Output the (X, Y) coordinate of the center of the cell containing the given text.  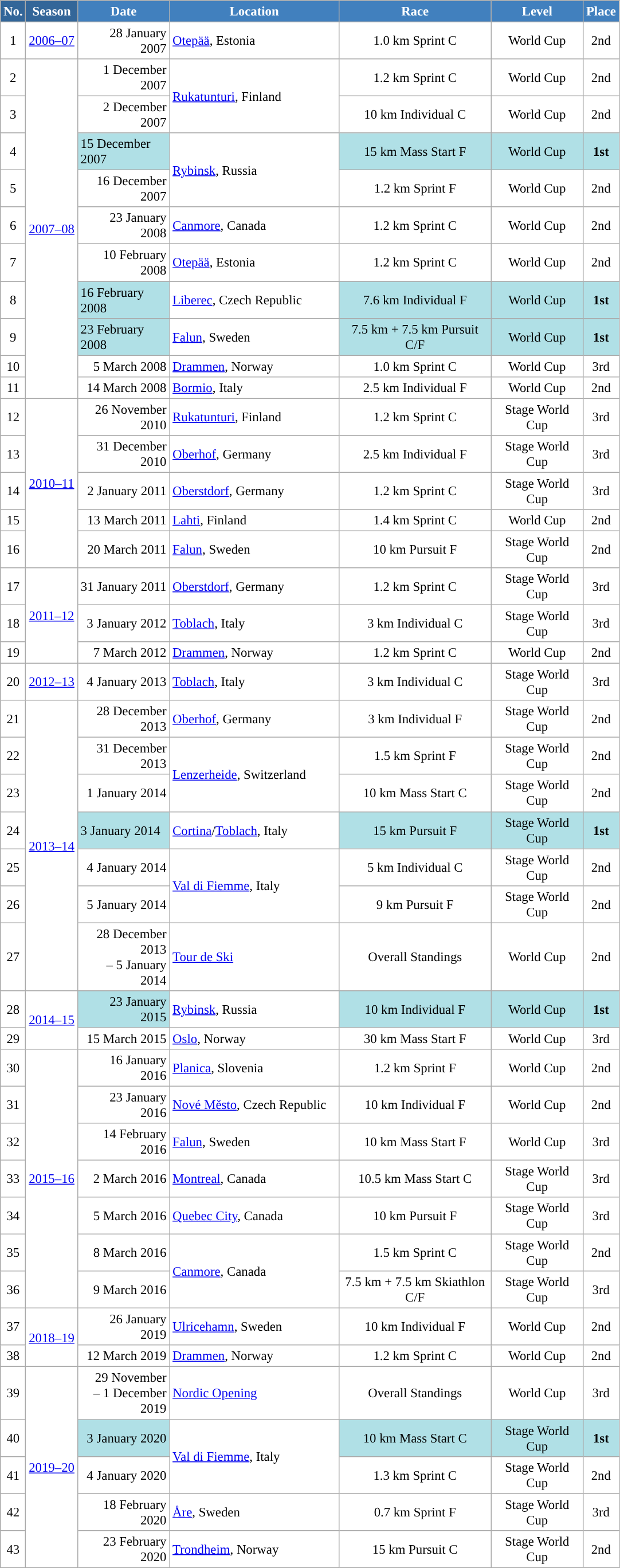
23 January 2008 (124, 226)
2010–11 (52, 483)
3 January 2012 (124, 624)
2007–08 (52, 229)
15 km Mass Start F (415, 151)
1.3 km Sprint C (415, 1475)
36 (13, 1289)
2 December 2007 (124, 115)
38 (13, 1357)
4 January 2013 (124, 682)
10 (13, 366)
18 (13, 624)
25 (13, 868)
8 (13, 300)
0.7 km Sprint F (415, 1512)
31 January 2011 (124, 587)
28 December 2013 – 5 January 2014 (124, 957)
2019–20 (52, 1467)
1.4 km Sprint C (415, 520)
2 (13, 78)
23 January 2015 (124, 1010)
42 (13, 1512)
Liberec, Czech Republic (254, 300)
10 February 2008 (124, 262)
20 March 2011 (124, 549)
29 November – 1 December 2019 (124, 1393)
12 (13, 417)
34 (13, 1216)
15 km Pursuit F (415, 830)
37 (13, 1327)
12 March 2019 (124, 1357)
Place (601, 11)
16 December 2007 (124, 189)
28 December 2013 (124, 719)
Location (254, 11)
2013–14 (52, 845)
2 January 2011 (124, 491)
13 March 2011 (124, 520)
10 km Individual C (415, 115)
30 km Mass Start F (415, 1038)
24 (13, 830)
18 February 2020 (124, 1512)
26 (13, 904)
32 (13, 1142)
15 March 2015 (124, 1038)
17 (13, 587)
7.6 km Individual F (415, 300)
14 March 2008 (124, 387)
35 (13, 1253)
30 (13, 1068)
2014–15 (52, 1020)
1 (13, 41)
Quebec City, Canada (254, 1216)
No. (13, 11)
Lahti, Finland (254, 520)
15 km Pursuit C (415, 1549)
8 March 2016 (124, 1253)
4 January 2014 (124, 868)
1 January 2014 (124, 793)
3 (13, 115)
15 (13, 520)
23 February 2020 (124, 1549)
16 (13, 549)
2011–12 (52, 616)
1 December 2007 (124, 78)
31 December 2013 (124, 756)
2006–07 (52, 41)
3 km Individual F (415, 719)
7 (13, 262)
10.5 km Mass Start C (415, 1179)
14 February 2016 (124, 1142)
2012–13 (52, 682)
23 January 2016 (124, 1105)
Cortina/Toblach, Italy (254, 830)
11 (13, 387)
9 (13, 337)
20 (13, 682)
1.5 km Sprint F (415, 756)
28 (13, 1010)
29 (13, 1038)
Nordic Opening (254, 1393)
15 December 2007 (124, 151)
40 (13, 1438)
Season (52, 11)
5 January 2014 (124, 904)
7 March 2012 (124, 653)
23 (13, 793)
9 km Pursuit F (415, 904)
Montreal, Canada (254, 1179)
23 February 2008 (124, 337)
5 March 2008 (124, 366)
2015–16 (52, 1179)
7.5 km + 7.5 km Skiathlon C/F (415, 1289)
Level (537, 11)
Date (124, 11)
3 January 2020 (124, 1438)
16 February 2008 (124, 300)
Bormio, Italy (254, 387)
5 (13, 189)
39 (13, 1393)
Planica, Slovenia (254, 1068)
13 (13, 454)
Åre, Sweden (254, 1512)
5 March 2016 (124, 1216)
3 January 2014 (124, 830)
Ulricehamn, Sweden (254, 1327)
9 March 2016 (124, 1289)
28 January 2007 (124, 41)
21 (13, 719)
Lenzerheide, Switzerland (254, 775)
Tour de Ski (254, 957)
4 (13, 151)
26 January 2019 (124, 1327)
41 (13, 1475)
Race (415, 11)
Oslo, Norway (254, 1038)
5 km Individual C (415, 868)
14 (13, 491)
22 (13, 756)
1.5 km Sprint C (415, 1253)
4 January 2020 (124, 1475)
Nové Město, Czech Republic (254, 1105)
33 (13, 1179)
2018–19 (52, 1338)
43 (13, 1549)
7.5 km + 7.5 km Pursuit C/F (415, 337)
16 January 2016 (124, 1068)
31 (13, 1105)
27 (13, 957)
2 March 2016 (124, 1179)
6 (13, 226)
Trondheim, Norway (254, 1549)
19 (13, 653)
31 December 2010 (124, 454)
10 km Mass Start F (415, 1142)
26 November 2010 (124, 417)
